Find where the given text appears and provide that cell's center as (X, Y) coordinate. 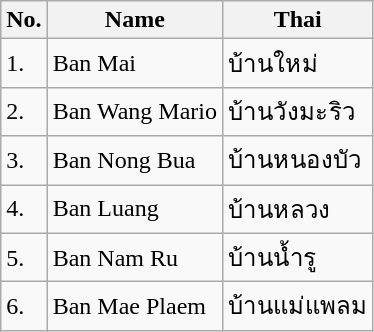
บ้านใหม่ (298, 64)
บ้านหนองบัว (298, 160)
บ้านแม่แพลม (298, 306)
Ban Mai (134, 64)
Name (134, 20)
Ban Nong Bua (134, 160)
บ้านหลวง (298, 208)
6. (24, 306)
Thai (298, 20)
2. (24, 112)
4. (24, 208)
3. (24, 160)
Ban Luang (134, 208)
5. (24, 258)
1. (24, 64)
บ้านน้ำรู (298, 258)
Ban Mae Plaem (134, 306)
Ban Nam Ru (134, 258)
บ้านวังมะริว (298, 112)
No. (24, 20)
Ban Wang Mario (134, 112)
